Identify which cell holds the provided text, then report its (x, y) central coordinate. 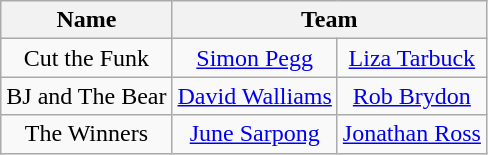
Jonathan Ross (412, 134)
Rob Brydon (412, 96)
Cut the Funk (86, 58)
BJ and The Bear (86, 96)
Liza Tarbuck (412, 58)
Name (86, 20)
David Walliams (254, 96)
June Sarpong (254, 134)
Team (329, 20)
The Winners (86, 134)
Simon Pegg (254, 58)
